Return [x, y] of the center of cell containing provided text 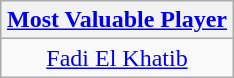
Most Valuable Player [116, 20]
Fadi El Khatib [116, 58]
